Pinpoint the cell where the given text exists, returning its [X, Y] midpoint coordinate. 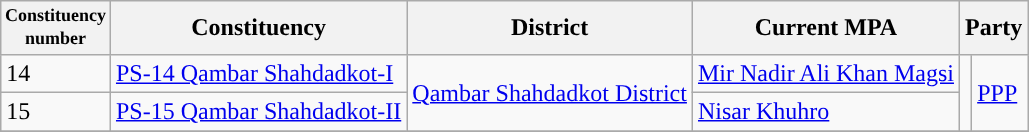
PS-15 Qambar Shahdadkot-II [258, 111]
14 [56, 73]
PS-14 Qambar Shahdadkot-I [258, 73]
Current MPA [826, 28]
Qambar Shahdadkot District [550, 92]
District [550, 28]
Nisar Khuhro [826, 111]
Mir Nadir Ali Khan Magsi [826, 73]
PPP [1000, 92]
Constituency [258, 28]
15 [56, 111]
Party [994, 28]
Constituency number [56, 28]
